Capture the cell that displays the provided text and extract its [X, Y] central coordinate. 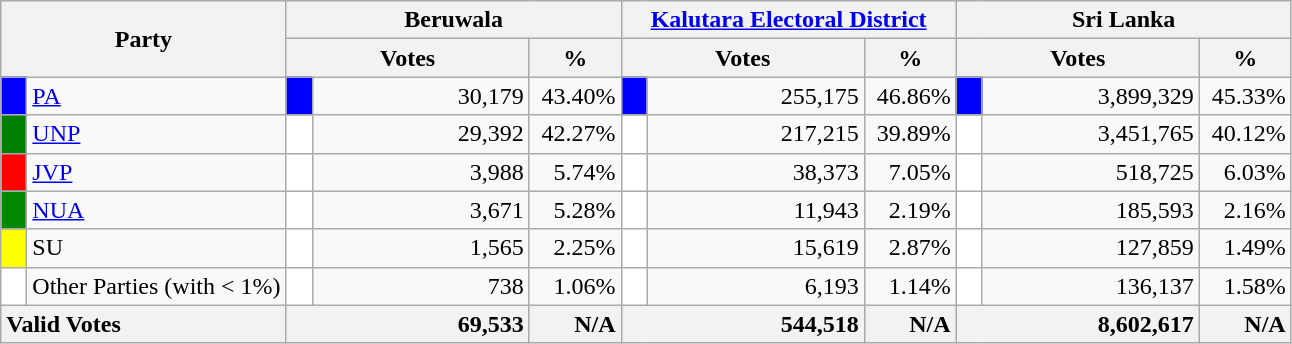
11,943 [756, 210]
2.19% [910, 210]
UNP [156, 134]
Kalutara Electoral District [788, 20]
3,671 [420, 210]
2.87% [910, 248]
3,451,765 [1090, 134]
40.12% [1245, 134]
PA [156, 96]
45.33% [1245, 96]
518,725 [1090, 172]
2.16% [1245, 210]
1.58% [1245, 286]
3,899,329 [1090, 96]
8,602,617 [1078, 324]
39.89% [910, 134]
217,215 [756, 134]
1.14% [910, 286]
29,392 [420, 134]
5.28% [575, 210]
Other Parties (with < 1%) [156, 286]
255,175 [756, 96]
Beruwala [454, 20]
127,859 [1090, 248]
Sri Lanka [1124, 20]
136,137 [1090, 286]
38,373 [756, 172]
15,619 [756, 248]
43.40% [575, 96]
7.05% [910, 172]
738 [420, 286]
JVP [156, 172]
46.86% [910, 96]
1.49% [1245, 248]
185,593 [1090, 210]
544,518 [742, 324]
Valid Votes [144, 324]
1,565 [420, 248]
6,193 [756, 286]
30,179 [420, 96]
69,533 [408, 324]
2.25% [575, 248]
5.74% [575, 172]
Party [144, 39]
SU [156, 248]
3,988 [420, 172]
1.06% [575, 286]
NUA [156, 210]
42.27% [575, 134]
6.03% [1245, 172]
